Detect which cell encompasses the target text, then output its [x, y] center coordinate. 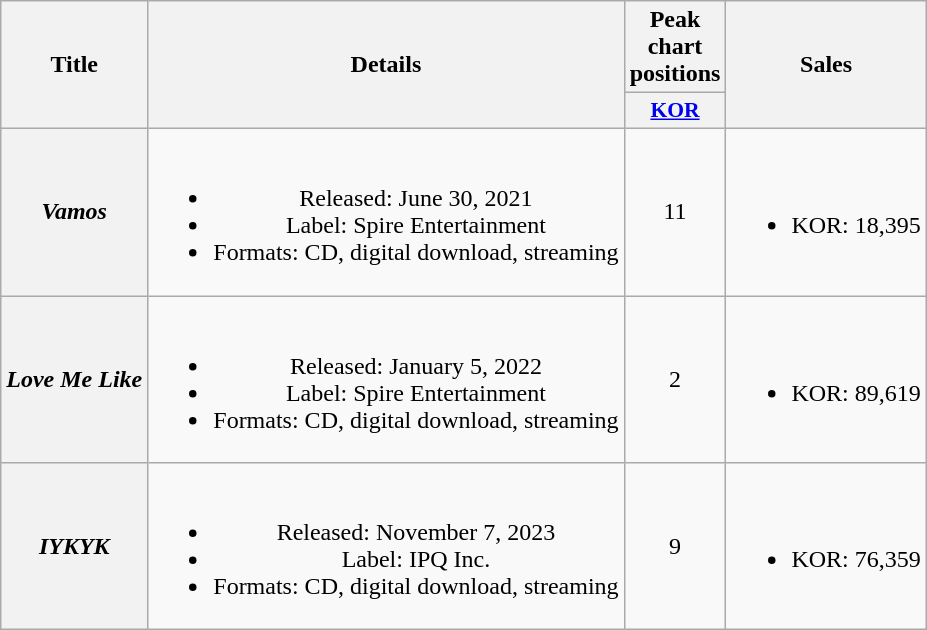
Released: January 5, 2022Label: Spire EntertainmentFormats: CD, digital download, streaming [386, 380]
Released: June 30, 2021Label: Spire EntertainmentFormats: CD, digital download, streaming [386, 212]
Title [74, 65]
KOR: 18,395 [826, 212]
KOR: 89,619 [826, 380]
Details [386, 65]
2 [675, 380]
Released: November 7, 2023Label: IPQ Inc.Formats: CD, digital download, streaming [386, 546]
KOR: 76,359 [826, 546]
IYKYK [74, 546]
KOR [675, 111]
11 [675, 212]
9 [675, 546]
Vamos [74, 212]
Love Me Like [74, 380]
Sales [826, 65]
Peak chart positions [675, 47]
